Pinpoint the cell where the given text exists, returning its (X, Y) midpoint coordinate. 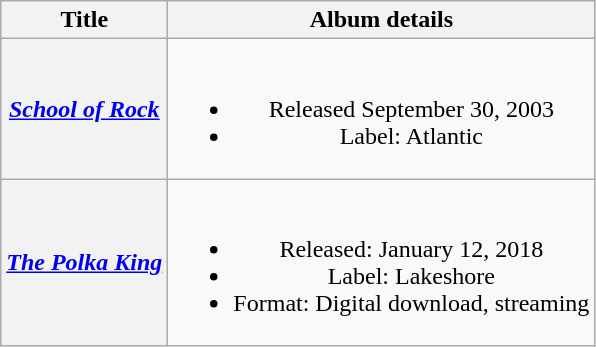
Released: January 12, 2018Label: LakeshoreFormat: Digital download, streaming (382, 262)
Title (84, 20)
Album details (382, 20)
Released September 30, 2003Label: Atlantic (382, 109)
The Polka King (84, 262)
School of Rock (84, 109)
